For the text-containing cell, return its midpoint in [x, y] coordinate format. 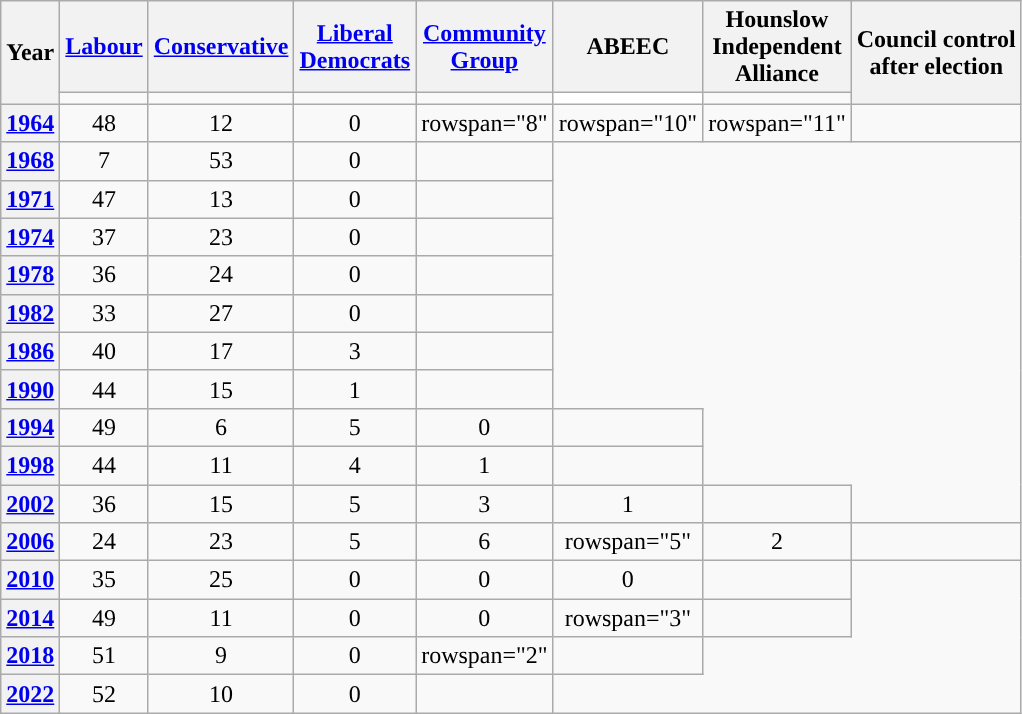
ABEEC [628, 47]
4 [355, 465]
1982 [30, 313]
2018 [30, 656]
Community Group [485, 47]
27 [221, 313]
1964 [30, 123]
2022 [30, 694]
37 [104, 237]
rowspan="3" [628, 618]
rowspan="8" [485, 123]
Year [30, 52]
25 [221, 580]
rowspan="10" [628, 123]
13 [221, 199]
48 [104, 123]
Hounslow Independent Alliance [778, 47]
1971 [30, 199]
12 [221, 123]
51 [104, 656]
1986 [30, 351]
9 [221, 656]
1974 [30, 237]
rowspan="2" [485, 656]
rowspan="11" [778, 123]
Labour [104, 47]
2 [778, 542]
7 [104, 161]
2006 [30, 542]
53 [221, 161]
1978 [30, 275]
17 [221, 351]
2010 [30, 580]
35 [104, 580]
Liberal Democrats [355, 47]
1998 [30, 465]
52 [104, 694]
2002 [30, 503]
Conservative [221, 47]
33 [104, 313]
47 [104, 199]
1994 [30, 427]
10 [221, 694]
Council controlafter election [936, 52]
rowspan="5" [628, 542]
1990 [30, 389]
2014 [30, 618]
1968 [30, 161]
40 [104, 351]
